Output the (X, Y) coordinate of the center of the cell containing the given text.  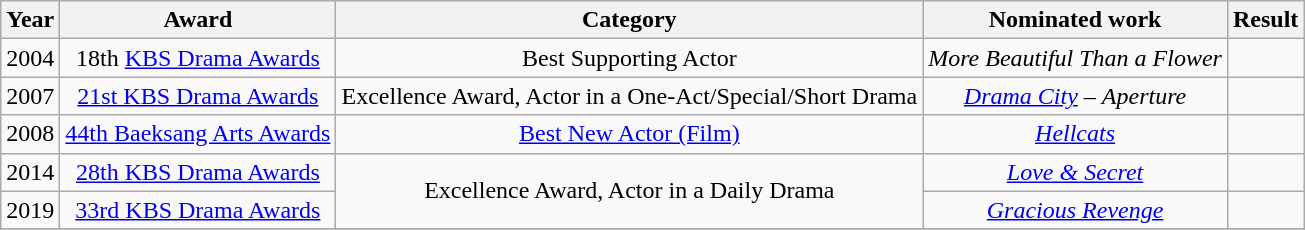
Gracious Revenge (1076, 210)
28th KBS Drama Awards (198, 172)
Result (1265, 20)
More Beautiful Than a Flower (1076, 58)
18th KBS Drama Awards (198, 58)
Year (30, 20)
Excellence Award, Actor in a One-Act/Special/Short Drama (630, 96)
2014 (30, 172)
2019 (30, 210)
Hellcats (1076, 134)
2008 (30, 134)
Nominated work (1076, 20)
Best Supporting Actor (630, 58)
Award (198, 20)
44th Baeksang Arts Awards (198, 134)
2004 (30, 58)
21st KBS Drama Awards (198, 96)
Excellence Award, Actor in a Daily Drama (630, 191)
Drama City – Aperture (1076, 96)
Category (630, 20)
2007 (30, 96)
Best New Actor (Film) (630, 134)
33rd KBS Drama Awards (198, 210)
Love & Secret (1076, 172)
